Provide the [x, y] coordinate of the cell's center where the given text is located.  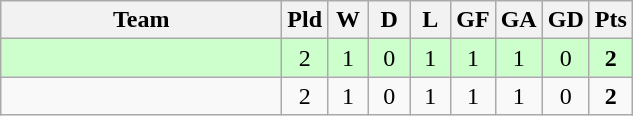
Pld [305, 20]
D [390, 20]
GD [566, 20]
GA [518, 20]
W [348, 20]
L [430, 20]
Team [142, 20]
GF [473, 20]
Pts [610, 20]
